Return the (X, Y) coordinate for the center point of the cell that contains the specified text.  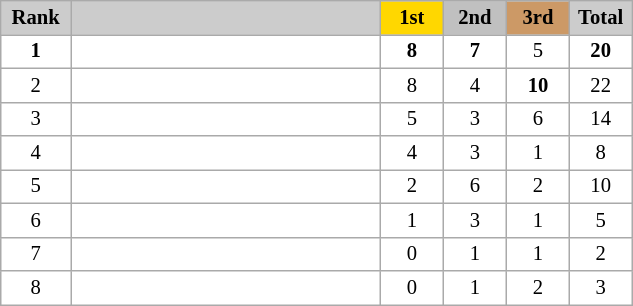
Rank (36, 17)
1st (412, 17)
20 (601, 51)
14 (601, 119)
2nd (474, 17)
22 (601, 85)
Total (601, 17)
3rd (538, 17)
